Determine the [X, Y] coordinate at the center of the cell enclosing the given text.  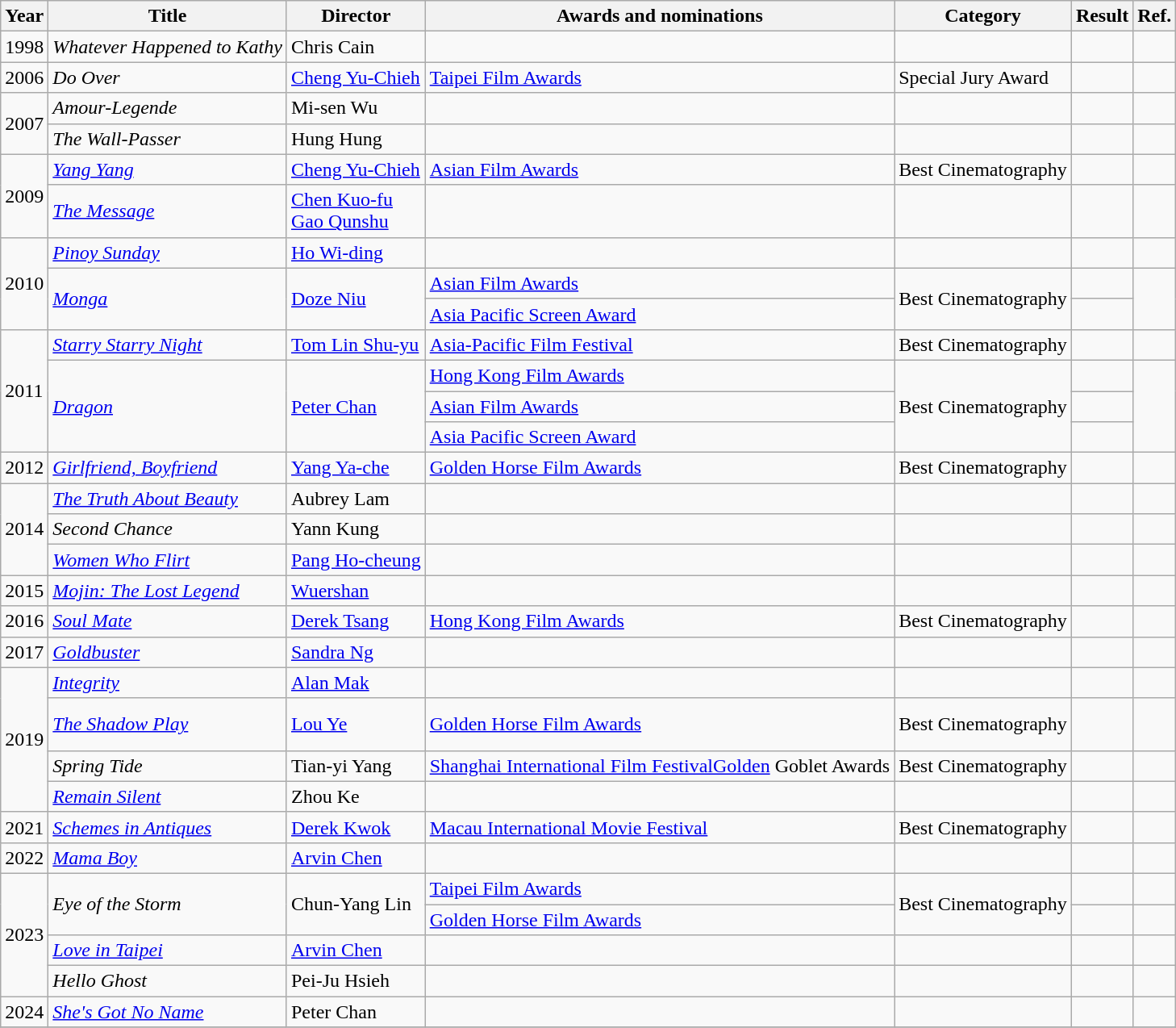
The Wall-Passer [168, 139]
Derek Tsang [356, 621]
Yang Yang [168, 169]
Doze Niu [356, 299]
Goldbuster [168, 652]
Ho Wi-ding [356, 253]
Integrity [168, 683]
Alan Mak [356, 683]
Chun-Yang Lin [356, 904]
Zhou Ke [356, 796]
Women Who Flirt [168, 560]
1998 [24, 47]
Title [168, 16]
Whatever Happened to Kathy [168, 47]
Category [983, 16]
2017 [24, 652]
Chris Cain [356, 47]
Dragon [168, 406]
Hung Hung [356, 139]
Asia-Pacific Film Festival [660, 345]
Second Chance [168, 529]
2022 [24, 858]
Girlfriend, Boyfriend [168, 468]
Mi-sen Wu [356, 108]
Chen Kuo-fuGao Qunshu [356, 211]
Result [1102, 16]
Pang Ho-cheung [356, 560]
2015 [24, 591]
Soul Mate [168, 621]
The Message [168, 211]
Love in Taipei [168, 951]
Yann Kung [356, 529]
2016 [24, 621]
2012 [24, 468]
2024 [24, 1012]
Macau International Movie Festival [660, 827]
2014 [24, 529]
Starry Starry Night [168, 345]
Pinoy Sunday [168, 253]
Tian-yi Yang [356, 766]
Awards and nominations [660, 16]
Pei-Ju Hsieh [356, 981]
Hello Ghost [168, 981]
Special Jury Award [983, 77]
Schemes in Antiques [168, 827]
Mama Boy [168, 858]
Shanghai International Film FestivalGolden Goblet Awards [660, 766]
Aubrey Lam [356, 499]
Monga [168, 299]
The Shadow Play [168, 725]
The Truth About Beauty [168, 499]
Mojin: The Lost Legend [168, 591]
2011 [24, 391]
Eye of the Storm [168, 904]
She's Got No Name [168, 1012]
2019 [24, 739]
Yang Ya-che [356, 468]
2010 [24, 283]
Ref. [1155, 16]
2009 [24, 195]
Wuershan [356, 591]
Remain Silent [168, 796]
Derek Kwok [356, 827]
Spring Tide [168, 766]
2021 [24, 827]
Sandra Ng [356, 652]
2023 [24, 934]
Lou Ye [356, 725]
Director [356, 16]
2007 [24, 123]
Amour-Legende [168, 108]
Do Over [168, 77]
Year [24, 16]
Tom Lin Shu-yu [356, 345]
2006 [24, 77]
